Determine the [x, y] coordinate at the center of the cell enclosing the given text.  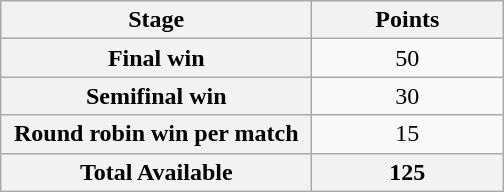
Final win [156, 58]
30 [408, 96]
Semifinal win [156, 96]
Stage [156, 20]
15 [408, 134]
50 [408, 58]
Points [408, 20]
125 [408, 172]
Round robin win per match [156, 134]
Total Available [156, 172]
